Scan for the cell matching the given text and deliver its [x, y] coordinate at center. 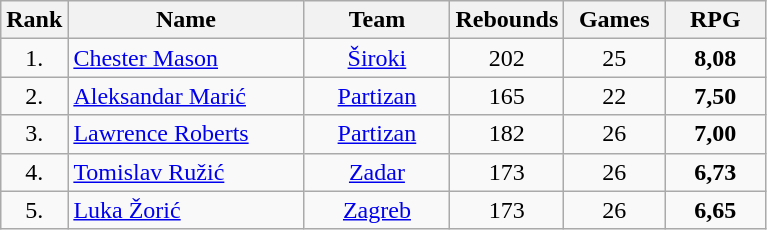
Team [377, 20]
8,08 [716, 58]
RPG [716, 20]
Zagreb [377, 210]
7,00 [716, 134]
Lawrence Roberts [186, 134]
5. [34, 210]
Luka Žorić [186, 210]
Rank [34, 20]
Široki [377, 58]
182 [507, 134]
7,50 [716, 96]
1. [34, 58]
4. [34, 172]
Tomislav Ružić [186, 172]
Aleksandar Marić [186, 96]
2. [34, 96]
202 [507, 58]
22 [614, 96]
3. [34, 134]
Name [186, 20]
6,73 [716, 172]
Rebounds [507, 20]
25 [614, 58]
Games [614, 20]
Zadar [377, 172]
165 [507, 96]
Chester Mason [186, 58]
6,65 [716, 210]
